Search for the cell housing the specified text and yield its [X, Y] center coordinate. 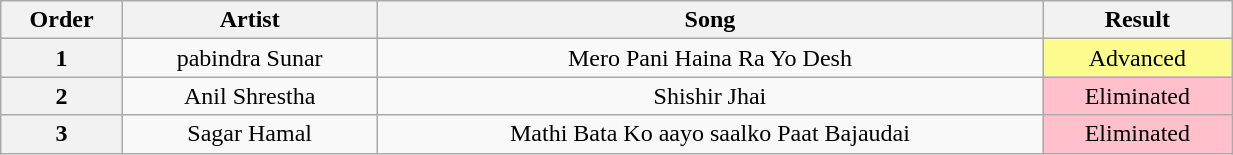
pabindra Sunar [250, 58]
Order [62, 20]
Result [1138, 20]
Anil Shrestha [250, 96]
Song [710, 20]
Artist [250, 20]
Mero Pani Haina Ra Yo Desh [710, 58]
Mathi Bata Ko aayo saalko Paat Bajaudai [710, 134]
Shishir Jhai [710, 96]
Sagar Hamal [250, 134]
1 [62, 58]
3 [62, 134]
2 [62, 96]
Advanced [1138, 58]
